Identify which cell holds the provided text, then report its (x, y) central coordinate. 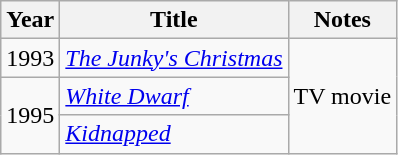
White Dwarf (174, 96)
Year (30, 20)
1995 (30, 115)
Notes (342, 20)
1993 (30, 58)
Title (174, 20)
TV movie (342, 96)
Kidnapped (174, 134)
The Junky's Christmas (174, 58)
